Output the [X, Y] coordinate of the center of the cell containing the given text.  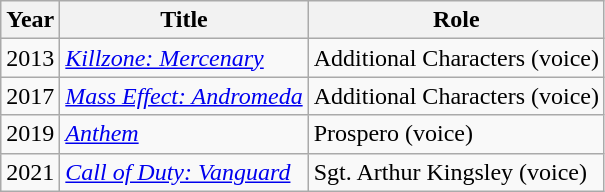
Mass Effect: Andromeda [184, 96]
Call of Duty: Vanguard [184, 172]
2013 [30, 58]
2017 [30, 96]
Sgt. Arthur Kingsley (voice) [456, 172]
2019 [30, 134]
Title [184, 20]
2021 [30, 172]
Role [456, 20]
Year [30, 20]
Anthem [184, 134]
Killzone: Mercenary [184, 58]
Prospero (voice) [456, 134]
